Extract the (x, y) coordinate from the center of the cell holding the provided text.  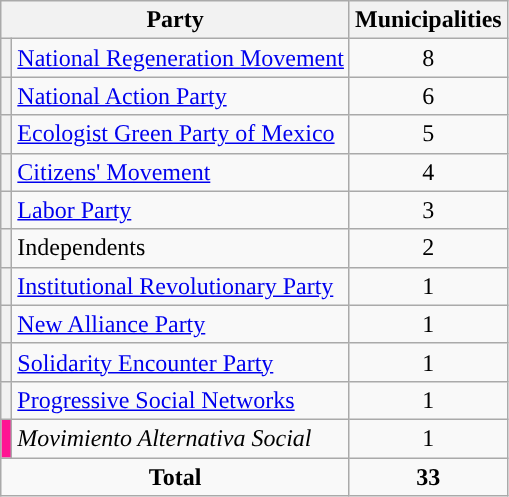
Total (176, 477)
Movimiento Alternativa Social (181, 438)
Labor Party (181, 210)
3 (428, 210)
Party (176, 20)
New Alliance Party (181, 324)
8 (428, 58)
Ecologist Green Party of Mexico (181, 134)
33 (428, 477)
Solidarity Encounter Party (181, 362)
2 (428, 248)
Citizens' Movement (181, 172)
4 (428, 172)
6 (428, 96)
Progressive Social Networks (181, 400)
Institutional Revolutionary Party (181, 286)
Municipalities (428, 20)
5 (428, 134)
Independents (181, 248)
National Action Party (181, 96)
National Regeneration Movement (181, 58)
